Detect which cell encompasses the target text, then output its (X, Y) center coordinate. 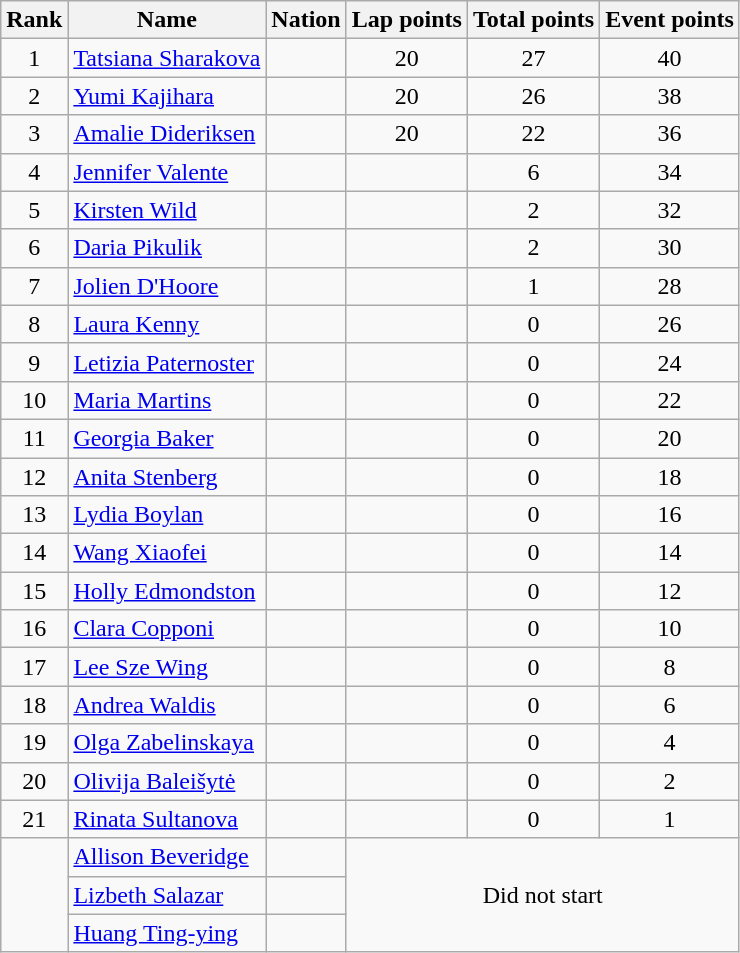
Rank (34, 20)
Daria Pikulik (167, 248)
Amalie Dideriksen (167, 134)
Holly Edmondston (167, 591)
11 (34, 438)
Huang Ting-ying (167, 933)
Clara Copponi (167, 629)
Yumi Kajihara (167, 96)
Lizbeth Salazar (167, 895)
15 (34, 591)
Kirsten Wild (167, 210)
9 (34, 362)
Did not start (542, 895)
Letizia Paternoster (167, 362)
Name (167, 20)
24 (670, 362)
Olga Zabelinskaya (167, 743)
34 (670, 172)
5 (34, 210)
27 (533, 58)
7 (34, 286)
Tatsiana Sharakova (167, 58)
Andrea Waldis (167, 705)
Wang Xiaofei (167, 553)
Rinata Sultanova (167, 819)
Lydia Boylan (167, 515)
Jennifer Valente (167, 172)
38 (670, 96)
30 (670, 248)
32 (670, 210)
36 (670, 134)
19 (34, 743)
Total points (533, 20)
Allison Beveridge (167, 857)
3 (34, 134)
28 (670, 286)
Maria Martins (167, 400)
Nation (306, 20)
Olivija Baleišytė (167, 781)
Event points (670, 20)
Georgia Baker (167, 438)
13 (34, 515)
Lap points (406, 20)
Anita Stenberg (167, 477)
Laura Kenny (167, 324)
Lee Sze Wing (167, 667)
Jolien D'Hoore (167, 286)
17 (34, 667)
40 (670, 58)
21 (34, 819)
